Provide the (x, y) coordinate of the cell's center where the given text is located.  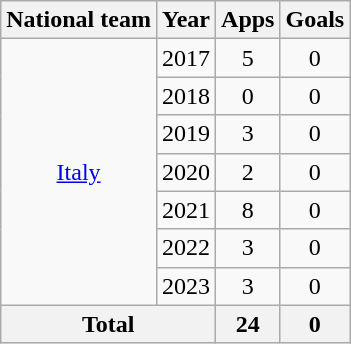
2 (248, 172)
Goals (315, 20)
8 (248, 210)
2018 (186, 96)
Year (186, 20)
Total (108, 324)
2017 (186, 58)
5 (248, 58)
2020 (186, 172)
National team (79, 20)
2021 (186, 210)
Apps (248, 20)
2022 (186, 248)
24 (248, 324)
2019 (186, 134)
Italy (79, 172)
2023 (186, 286)
